Return the (x, y) coordinate for the center point of the cell that contains the specified text.  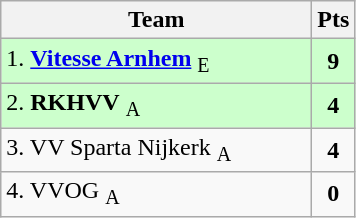
Pts (334, 20)
Team (156, 20)
9 (334, 61)
1. Vitesse Arnhem E (156, 61)
3. VV Sparta Nijkerk A (156, 150)
4. VVOG A (156, 194)
2. RKHVV A (156, 105)
0 (334, 194)
